Return the (x, y) coordinate for the center point of the cell that contains the specified text.  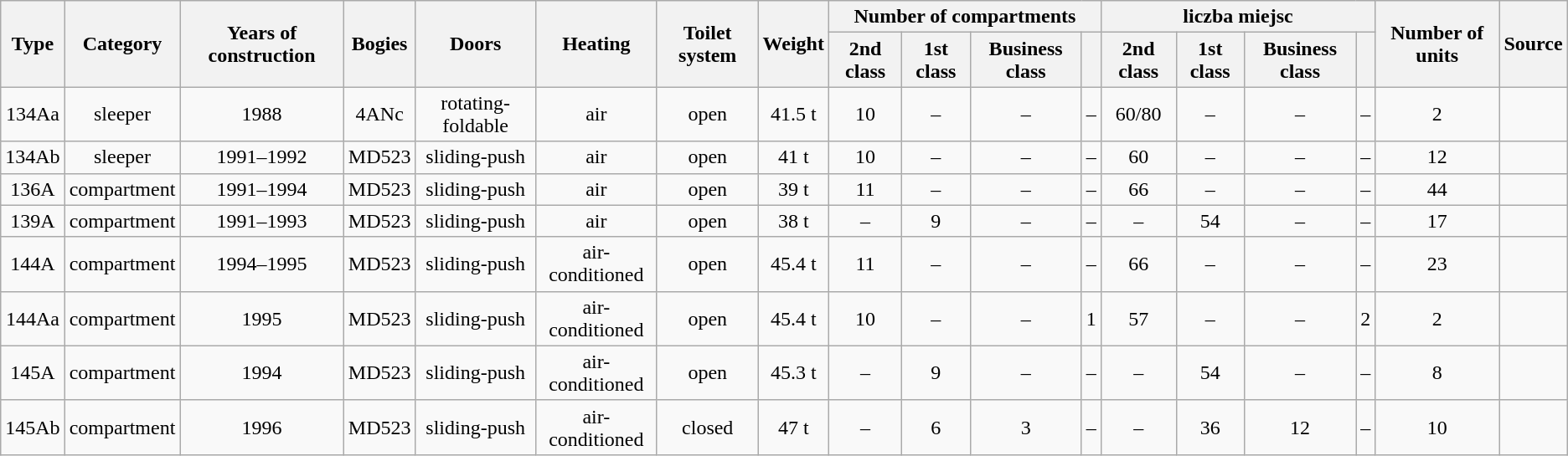
36 (1210, 427)
1995 (261, 318)
41.5 t (793, 114)
1994–1995 (261, 264)
57 (1138, 318)
60 (1138, 157)
Heating (596, 44)
rotating-foldable (476, 114)
1994 (261, 373)
39 t (793, 189)
1991–1994 (261, 189)
144A (33, 264)
Toilet system (707, 44)
Category (122, 44)
45.3 t (793, 373)
1991–1993 (261, 221)
Doors (476, 44)
Weight (793, 44)
38 t (793, 221)
liczba miejsc (1238, 17)
134Aa (33, 114)
Number of units (1437, 44)
Source (1533, 44)
1996 (261, 427)
4ANc (379, 114)
136A (33, 189)
44 (1437, 189)
23 (1437, 264)
1991–1992 (261, 157)
41 t (793, 157)
134Ab (33, 157)
8 (1437, 373)
Type (33, 44)
closed (707, 427)
1988 (261, 114)
139A (33, 221)
47 t (793, 427)
1 (1091, 318)
144Aa (33, 318)
6 (936, 427)
145Ab (33, 427)
Bogies (379, 44)
Number of compartments (965, 17)
60/80 (1138, 114)
17 (1437, 221)
Years of construction (261, 44)
145A (33, 373)
3 (1025, 427)
